Detect which cell encompasses the target text, then output its [x, y] center coordinate. 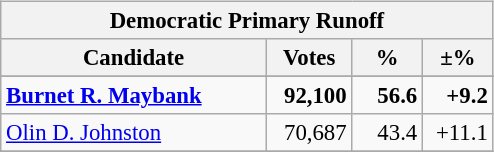
56.6 [388, 96]
±% [458, 58]
% [388, 58]
Olin D. Johnston [134, 133]
92,100 [309, 96]
+11.1 [458, 133]
Votes [309, 58]
Candidate [134, 58]
43.4 [388, 133]
70,687 [309, 133]
+9.2 [458, 96]
Democratic Primary Runoff [247, 21]
Burnet R. Maybank [134, 96]
